Return (X, Y) of the center of cell containing provided text 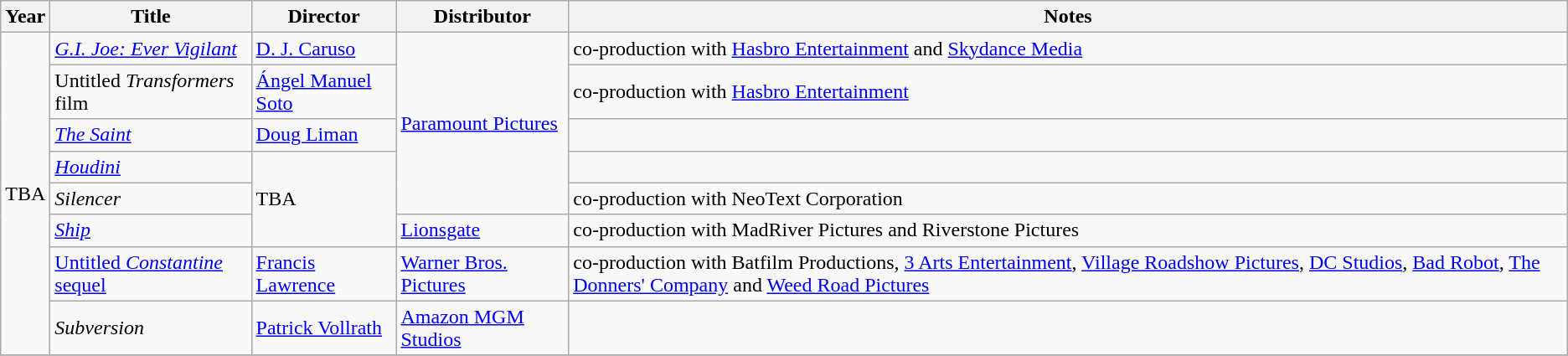
Ship (151, 230)
Warner Bros. Pictures (482, 273)
Distributor (482, 17)
Lionsgate (482, 230)
Silencer (151, 199)
Year (25, 17)
Subversion (151, 328)
Francis Lawrence (323, 273)
G.I. Joe: Ever Vigilant (151, 49)
Paramount Pictures (482, 124)
Untitled Transformers film (151, 92)
The Saint (151, 135)
Untitled Constantine sequel (151, 273)
co-production with Hasbro Entertainment and Skydance Media (1069, 49)
Patrick Vollrath (323, 328)
Houdini (151, 167)
Ángel Manuel Soto (323, 92)
co-production with Hasbro Entertainment (1069, 92)
Title (151, 17)
Notes (1069, 17)
Director (323, 17)
D. J. Caruso (323, 49)
Amazon MGM Studios (482, 328)
Doug Liman (323, 135)
co-production with NeoText Corporation (1069, 199)
co-production with MadRiver Pictures and Riverstone Pictures (1069, 230)
